Determine the [x, y] coordinate at the center of the cell enclosing the given text.  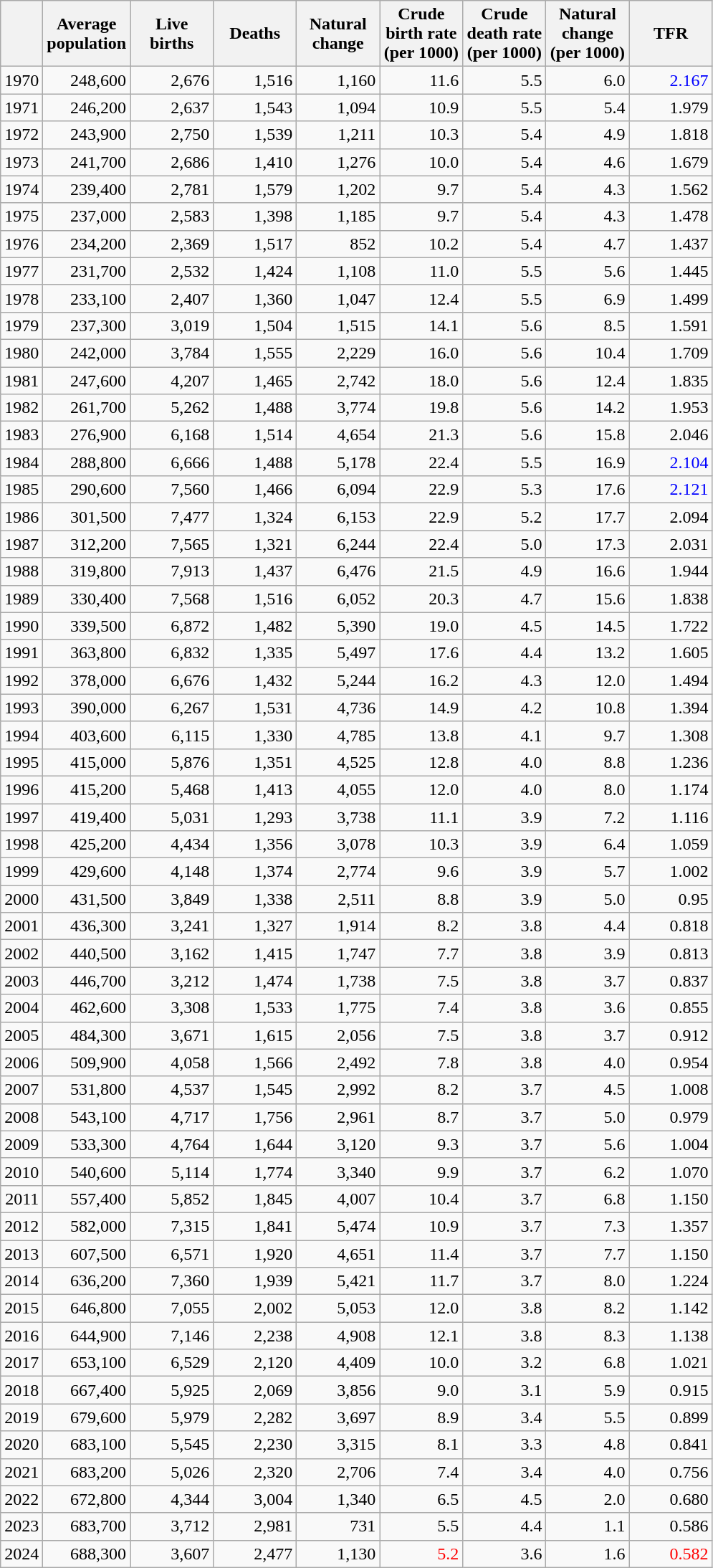
1978 [21, 298]
1.002 [671, 872]
14.5 [588, 626]
2.167 [671, 80]
234,200 [87, 244]
1982 [21, 408]
2014 [21, 1281]
2,238 [255, 1336]
7,568 [172, 599]
462,600 [87, 1008]
288,800 [87, 462]
20.3 [421, 599]
2.031 [671, 544]
1981 [21, 381]
6.5 [421, 1499]
7,913 [172, 571]
237,300 [87, 326]
241,700 [87, 162]
246,200 [87, 108]
239,400 [87, 189]
5,053 [338, 1308]
2.121 [671, 490]
363,800 [87, 653]
4,654 [338, 435]
10.2 [421, 244]
14.1 [421, 326]
4,409 [338, 1363]
1,555 [255, 353]
Natural change [338, 34]
540,600 [87, 1172]
446,700 [87, 981]
5.7 [588, 872]
5,925 [172, 1390]
1,424 [255, 271]
2010 [21, 1172]
1,543 [255, 108]
582,000 [87, 1226]
3.2 [504, 1363]
3,849 [172, 899]
2022 [21, 1499]
6.0 [588, 80]
301,500 [87, 517]
18.0 [421, 381]
390,000 [87, 708]
1991 [21, 653]
1.445 [671, 271]
6,666 [172, 462]
2019 [21, 1417]
1.021 [671, 1363]
1.308 [671, 735]
Crude death rate (per 1000) [504, 34]
2,511 [338, 899]
484,300 [87, 1035]
2,706 [338, 1472]
1.605 [671, 653]
3,340 [338, 1172]
1.394 [671, 708]
1.499 [671, 298]
0.813 [671, 954]
557,400 [87, 1199]
1992 [21, 680]
7,360 [172, 1281]
2016 [21, 1336]
6,115 [172, 735]
1,939 [255, 1281]
7,146 [172, 1336]
1.679 [671, 162]
Deaths [255, 34]
0.95 [671, 899]
415,200 [87, 789]
1.236 [671, 762]
1,356 [255, 845]
7,477 [172, 517]
0.818 [671, 926]
1973 [21, 162]
403,600 [87, 735]
1,185 [338, 217]
1,533 [255, 1008]
1,474 [255, 981]
5,497 [338, 653]
731 [338, 1526]
16.6 [588, 571]
6,244 [338, 544]
1999 [21, 872]
1.004 [671, 1144]
672,800 [87, 1499]
3,671 [172, 1035]
1.174 [671, 789]
1.1 [588, 1526]
4,651 [338, 1254]
1.6 [588, 1554]
4,736 [338, 708]
3,738 [338, 817]
1,335 [255, 653]
2004 [21, 1008]
5,468 [172, 789]
1.835 [671, 381]
1983 [21, 435]
12.8 [421, 762]
4,525 [338, 762]
339,500 [87, 626]
6,571 [172, 1254]
8.7 [421, 1117]
21.5 [421, 571]
6,529 [172, 1363]
0.837 [671, 981]
3.1 [504, 1390]
2,583 [172, 217]
6,052 [338, 599]
2,407 [172, 298]
2008 [21, 1117]
2002 [21, 954]
1,160 [338, 80]
1993 [21, 708]
1975 [21, 217]
533,300 [87, 1144]
17.3 [588, 544]
14.2 [588, 408]
4,007 [338, 1199]
3,856 [338, 1390]
9.9 [421, 1172]
0.855 [671, 1008]
4,344 [172, 1499]
2.0 [588, 1499]
1,504 [255, 326]
1,108 [338, 271]
4,207 [172, 381]
1.008 [671, 1090]
1,413 [255, 789]
6,832 [172, 653]
1,756 [255, 1117]
2000 [21, 899]
TFR [671, 34]
509,900 [87, 1063]
16.0 [421, 353]
1980 [21, 353]
3,315 [338, 1445]
233,100 [87, 298]
0.979 [671, 1117]
1,914 [338, 926]
1.709 [671, 353]
1986 [21, 517]
0.841 [671, 1445]
5,178 [338, 462]
3,120 [338, 1144]
2015 [21, 1308]
1,327 [255, 926]
2018 [21, 1390]
1,920 [255, 1254]
636,200 [87, 1281]
1,130 [338, 1554]
1977 [21, 271]
6,676 [172, 680]
2009 [21, 1144]
0.680 [671, 1499]
7.8 [421, 1063]
6,267 [172, 708]
2023 [21, 1526]
1,415 [255, 954]
2,532 [172, 271]
3,019 [172, 326]
2020 [21, 1445]
6,153 [338, 517]
330,400 [87, 599]
1970 [21, 80]
5,979 [172, 1417]
Live births [172, 34]
2,002 [255, 1308]
9.6 [421, 872]
1,330 [255, 735]
688,300 [87, 1554]
2,676 [172, 80]
2024 [21, 1554]
1988 [21, 571]
5,262 [172, 408]
5,031 [172, 817]
1,747 [338, 954]
1,539 [255, 135]
1.138 [671, 1336]
1,841 [255, 1226]
1.059 [671, 845]
319,800 [87, 571]
436,300 [87, 926]
1.142 [671, 1308]
1,644 [255, 1144]
683,200 [87, 1472]
1,276 [338, 162]
4,908 [338, 1336]
1,482 [255, 626]
5,545 [172, 1445]
5,114 [172, 1172]
231,700 [87, 271]
440,500 [87, 954]
6.2 [588, 1172]
9.0 [421, 1390]
5,026 [172, 1472]
4.2 [504, 708]
5.3 [504, 490]
1,466 [255, 490]
6,168 [172, 435]
1987 [21, 544]
1,545 [255, 1090]
4.8 [588, 1445]
1,514 [255, 435]
2,056 [338, 1035]
415,000 [87, 762]
531,800 [87, 1090]
2,320 [255, 1472]
1,615 [255, 1035]
4,148 [172, 872]
1,360 [255, 298]
261,700 [87, 408]
2.094 [671, 517]
7.2 [588, 817]
19.0 [421, 626]
1995 [21, 762]
2,477 [255, 1554]
1985 [21, 490]
4,058 [172, 1063]
15.8 [588, 435]
2,637 [172, 108]
Crude birth rate (per 1000) [421, 34]
2,774 [338, 872]
1,515 [338, 326]
1,094 [338, 108]
2021 [21, 1472]
1.838 [671, 599]
3,607 [172, 1554]
8.5 [588, 326]
1,340 [338, 1499]
5,474 [338, 1226]
1.357 [671, 1226]
607,500 [87, 1254]
644,900 [87, 1336]
Natural change (per 1000) [588, 34]
11.7 [421, 1281]
7,055 [172, 1308]
1,738 [338, 981]
0.756 [671, 1472]
1.070 [671, 1172]
2006 [21, 1063]
1,324 [255, 517]
5,852 [172, 1199]
1.437 [671, 244]
2,750 [172, 135]
1,398 [255, 217]
1996 [21, 789]
1.116 [671, 817]
6,476 [338, 571]
13.2 [588, 653]
1.722 [671, 626]
7,565 [172, 544]
11.4 [421, 1254]
667,400 [87, 1390]
4,785 [338, 735]
3,241 [172, 926]
21.3 [421, 435]
4.1 [504, 735]
2,686 [172, 162]
4,537 [172, 1090]
2001 [21, 926]
7,315 [172, 1226]
1,410 [255, 162]
2003 [21, 981]
2,120 [255, 1363]
1,579 [255, 189]
1,351 [255, 762]
2,229 [338, 353]
1,774 [255, 1172]
5,421 [338, 1281]
1,374 [255, 872]
2017 [21, 1363]
17.7 [588, 517]
2,781 [172, 189]
431,500 [87, 899]
646,800 [87, 1308]
6.4 [588, 845]
1997 [21, 817]
7,560 [172, 490]
290,600 [87, 490]
7.3 [588, 1226]
4,434 [172, 845]
0.915 [671, 1390]
1971 [21, 108]
1,338 [255, 899]
Average population [87, 34]
3,078 [338, 845]
2012 [21, 1226]
16.9 [588, 462]
1,465 [255, 381]
243,900 [87, 135]
1,775 [338, 1008]
0.582 [671, 1554]
11.1 [421, 817]
11.6 [421, 80]
0.912 [671, 1035]
1.494 [671, 680]
2005 [21, 1035]
3,212 [172, 981]
3,162 [172, 954]
10.8 [588, 708]
1.953 [671, 408]
1989 [21, 599]
1994 [21, 735]
1990 [21, 626]
248,600 [87, 80]
2,992 [338, 1090]
1972 [21, 135]
14.9 [421, 708]
6,094 [338, 490]
13.8 [421, 735]
4,055 [338, 789]
1.478 [671, 217]
0.586 [671, 1526]
11.0 [421, 271]
2,282 [255, 1417]
3,697 [338, 1417]
15.6 [588, 599]
2007 [21, 1090]
1,211 [338, 135]
6,872 [172, 626]
1.562 [671, 189]
1,047 [338, 298]
5,390 [338, 626]
5,876 [172, 762]
5.9 [588, 1390]
1.818 [671, 135]
1979 [21, 326]
19.8 [421, 408]
8.9 [421, 1417]
1974 [21, 189]
247,600 [87, 381]
1,432 [255, 680]
679,600 [87, 1417]
1,437 [255, 571]
3,004 [255, 1499]
683,100 [87, 1445]
419,400 [87, 817]
2.104 [671, 462]
3,308 [172, 1008]
2.046 [671, 435]
1,293 [255, 817]
0.899 [671, 1417]
852 [338, 244]
653,100 [87, 1363]
16.2 [421, 680]
3,774 [338, 408]
4,764 [172, 1144]
1984 [21, 462]
2,230 [255, 1445]
242,000 [87, 353]
2,492 [338, 1063]
276,900 [87, 435]
425,200 [87, 845]
3,712 [172, 1526]
2,961 [338, 1117]
2,742 [338, 381]
1.979 [671, 108]
1,845 [255, 1199]
683,700 [87, 1526]
237,000 [87, 217]
2,981 [255, 1526]
9.3 [421, 1144]
2011 [21, 1199]
1,531 [255, 708]
4,717 [172, 1117]
3,784 [172, 353]
3.3 [504, 1445]
1976 [21, 244]
1.944 [671, 571]
4.6 [588, 162]
12.1 [421, 1336]
8.1 [421, 1445]
5,244 [338, 680]
312,200 [87, 544]
378,000 [87, 680]
429,600 [87, 872]
8.3 [588, 1336]
1.224 [671, 1281]
2,369 [172, 244]
0.954 [671, 1063]
2013 [21, 1254]
2,069 [255, 1390]
1,202 [338, 189]
1998 [21, 845]
1,517 [255, 244]
6.9 [588, 298]
543,100 [87, 1117]
1,566 [255, 1063]
1,321 [255, 544]
1.591 [671, 326]
